Detect which cell encompasses the target text, then output its [X, Y] center coordinate. 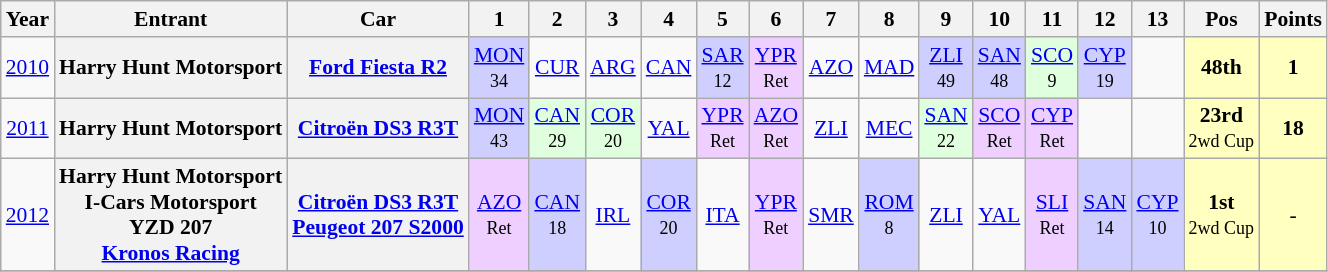
23rd 2wd Cup [1222, 128]
CYP 10 [1157, 215]
SAR12 [722, 68]
CYPRet [1052, 128]
Year [28, 19]
18 [1293, 128]
8 [890, 19]
MON43 [500, 128]
6 [776, 19]
- [1293, 215]
7 [831, 19]
Entrant [170, 19]
Points [1293, 19]
Ford Fiesta R2 [378, 68]
9 [946, 19]
ZLI49 [946, 68]
10 [1000, 19]
Car [378, 19]
SAN22 [946, 128]
CAN29 [557, 128]
4 [669, 19]
ARG [613, 68]
MEC [890, 128]
5 [722, 19]
AZO [831, 68]
SCO9 [1052, 68]
3 [613, 19]
IRL [613, 215]
2011 [28, 128]
Citroën DS3 R3T Peugeot 207 S2000 [378, 215]
Citroën DS3 R3T [378, 128]
2 [557, 19]
ITA [722, 215]
2010 [28, 68]
2012 [28, 215]
12 [1104, 19]
SLI Ret [1052, 215]
CAN18 [557, 215]
CYP19 [1104, 68]
11 [1052, 19]
MON34 [500, 68]
SMR [831, 215]
CUR [557, 68]
Harry Hunt Motorsport I-Cars Motorsport YZD 207 Kronos Racing [170, 215]
13 [1157, 19]
CAN [669, 68]
ROM 8 [890, 215]
Pos [1222, 19]
SCORet [1000, 128]
48th [1222, 68]
YPR Ret [776, 215]
SAN14 [1104, 215]
MAD [890, 68]
SAN48 [1000, 68]
1st 2wd Cup [1222, 215]
